Extract the (X, Y) coordinate from the center of the cell holding the provided text.  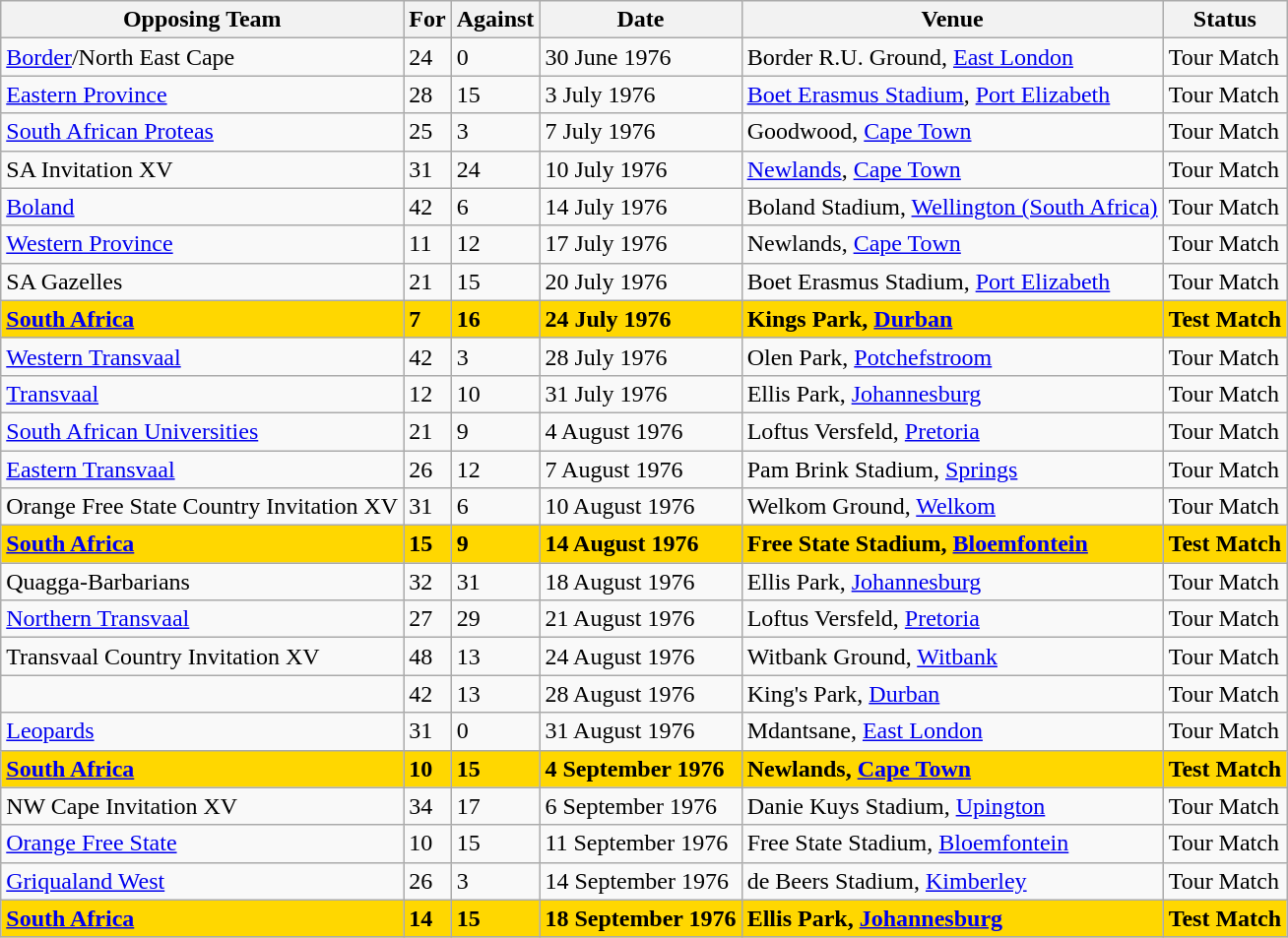
South African Proteas (203, 132)
Venue (952, 20)
For (427, 20)
Eastern Province (203, 94)
Goodwood, Cape Town (952, 132)
32 (427, 582)
28 August 1976 (640, 694)
Transvaal Country Invitation XV (203, 657)
10 July 1976 (640, 169)
31 August 1976 (640, 731)
Against (495, 20)
34 (427, 806)
Danie Kuys Stadium, Upington (952, 806)
South African Universities (203, 431)
7 (427, 319)
Eastern Transvaal (203, 469)
Boland (203, 207)
14 September 1976 (640, 881)
Quagga-Barbarians (203, 582)
14 July 1976 (640, 207)
14 (427, 918)
Border/North East Cape (203, 57)
29 (495, 619)
7 August 1976 (640, 469)
31 July 1976 (640, 394)
Date (640, 20)
Boland Stadium, Wellington (South Africa) (952, 207)
Border R.U. Ground, East London (952, 57)
16 (495, 319)
Leopards (203, 731)
Griqualand West (203, 881)
18 August 1976 (640, 582)
4 September 1976 (640, 769)
10 August 1976 (640, 507)
28 July 1976 (640, 356)
Kings Park, Durban (952, 319)
25 (427, 132)
Western Transvaal (203, 356)
11 (427, 244)
7 July 1976 (640, 132)
3 July 1976 (640, 94)
18 September 1976 (640, 918)
Pam Brink Stadium, Springs (952, 469)
Orange Free State Country Invitation XV (203, 507)
SA Gazelles (203, 281)
24 July 1976 (640, 319)
Orange Free State (203, 844)
4 August 1976 (640, 431)
Witbank Ground, Witbank (952, 657)
de Beers Stadium, Kimberley (952, 881)
Olen Park, Potchefstroom (952, 356)
14 August 1976 (640, 544)
Welkom Ground, Welkom (952, 507)
Status (1225, 20)
28 (427, 94)
Transvaal (203, 394)
48 (427, 657)
King's Park, Durban (952, 694)
17 July 1976 (640, 244)
24 August 1976 (640, 657)
17 (495, 806)
20 July 1976 (640, 281)
NW Cape Invitation XV (203, 806)
Western Province (203, 244)
30 June 1976 (640, 57)
Opposing Team (203, 20)
Northern Transvaal (203, 619)
11 September 1976 (640, 844)
6 September 1976 (640, 806)
SA Invitation XV (203, 169)
27 (427, 619)
Mdantsane, East London (952, 731)
21 August 1976 (640, 619)
